Extract the (x, y) coordinate from the center of the cell holding the provided text.  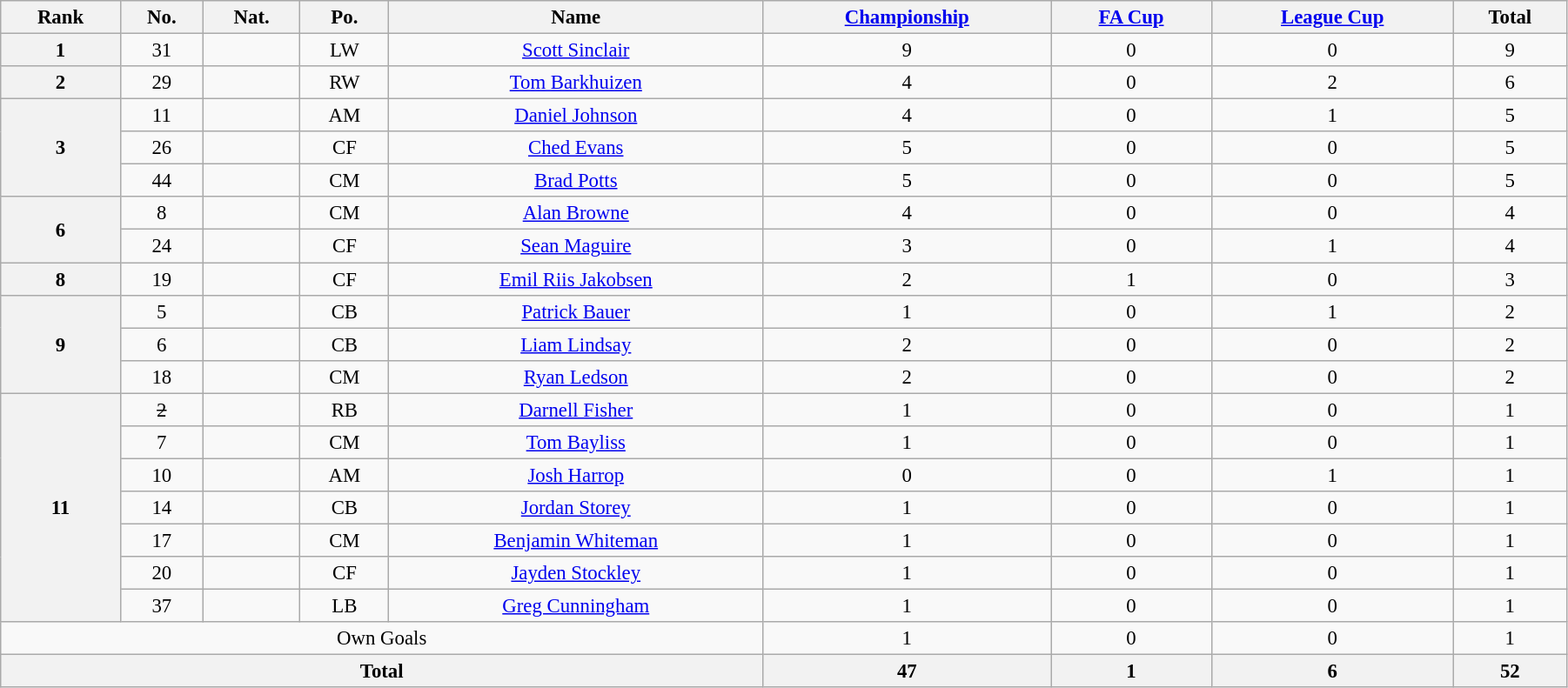
Ched Evans (576, 148)
RB (345, 410)
Tom Bayliss (576, 443)
24 (162, 246)
FA Cup (1131, 17)
19 (162, 279)
Rank (61, 17)
Jayden Stockley (576, 573)
52 (1510, 671)
26 (162, 148)
Championship (907, 17)
17 (162, 540)
Benjamin Whiteman (576, 540)
Po. (345, 17)
29 (162, 83)
Ryan Ledson (576, 377)
Emil Riis Jakobsen (576, 279)
Greg Cunningham (576, 606)
Name (576, 17)
Josh Harrop (576, 475)
LW (345, 50)
League Cup (1332, 17)
Own Goals (382, 638)
LB (345, 606)
37 (162, 606)
Tom Barkhuizen (576, 83)
18 (162, 377)
Brad Potts (576, 181)
31 (162, 50)
47 (907, 671)
Liam Lindsay (576, 344)
Scott Sinclair (576, 50)
Daniel Johnson (576, 116)
20 (162, 573)
Alan Browne (576, 213)
Patrick Bauer (576, 311)
7 (162, 443)
Jordan Storey (576, 508)
44 (162, 181)
10 (162, 475)
14 (162, 508)
Darnell Fisher (576, 410)
RW (345, 83)
Sean Maguire (576, 246)
No. (162, 17)
Nat. (251, 17)
